Locate the cell with the specified text and output its (x, y) center coordinate. 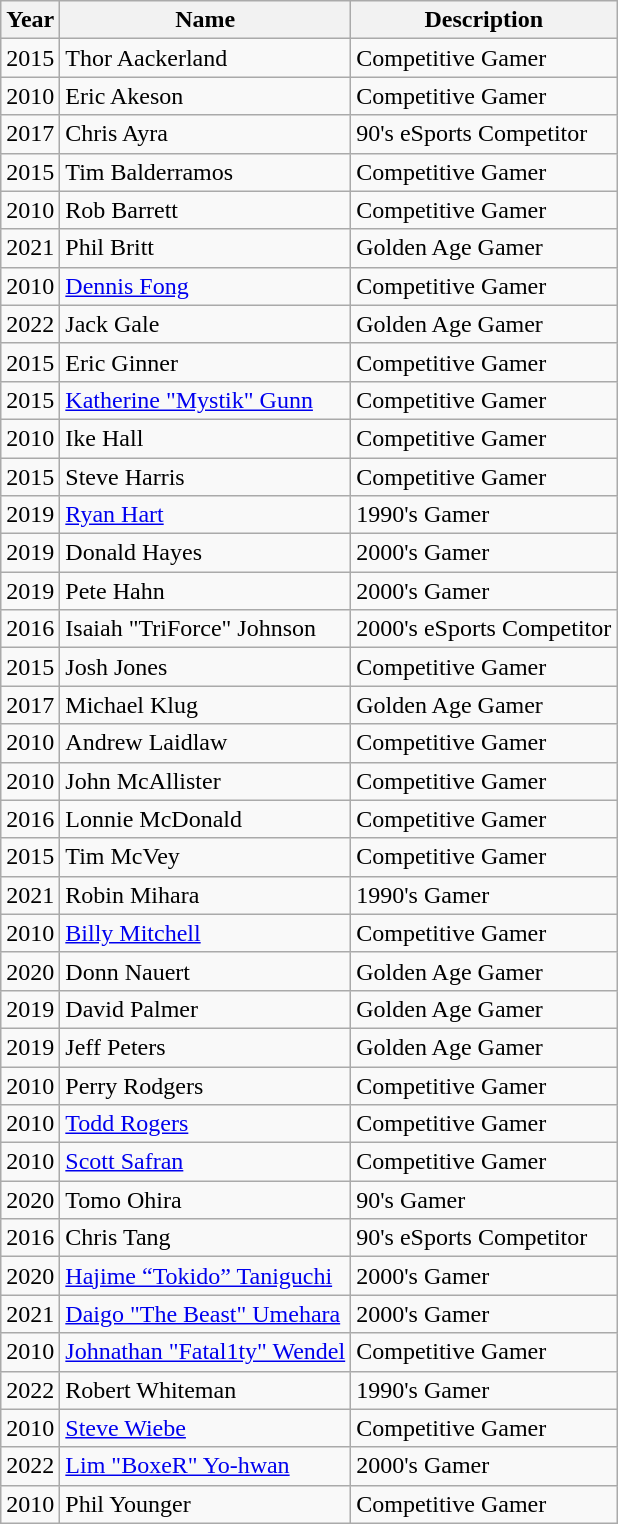
Perry Rodgers (206, 1085)
Eric Akeson (206, 96)
Steve Harris (206, 477)
Donn Nauert (206, 971)
Katherine "Mystik" Gunn (206, 400)
Eric Ginner (206, 362)
Rob Barrett (206, 210)
Description (484, 20)
Tim McVey (206, 857)
Robin Mihara (206, 895)
Donald Hayes (206, 553)
Jeff Peters (206, 1047)
Phil Younger (206, 1504)
Lim "BoxeR" Yo-hwan (206, 1466)
John McAllister (206, 781)
Isaiah "TriForce" Johnson (206, 629)
Scott Safran (206, 1162)
Johnathan "Fatal1ty" Wendel (206, 1352)
Chris Tang (206, 1238)
Dennis Fong (206, 286)
Hajime “Tokido” Taniguchi (206, 1276)
Pete Hahn (206, 591)
90's Gamer (484, 1200)
Josh Jones (206, 667)
Todd Rogers (206, 1124)
Jack Gale (206, 324)
Ryan Hart (206, 515)
Billy Mitchell (206, 933)
Year (30, 20)
David Palmer (206, 1009)
Michael Klug (206, 705)
Name (206, 20)
Steve Wiebe (206, 1428)
Robert Whiteman (206, 1390)
Daigo "The Beast" Umehara (206, 1314)
Ike Hall (206, 438)
2000's eSports Competitor (484, 629)
Tomo Ohira (206, 1200)
Phil Britt (206, 248)
Lonnie McDonald (206, 819)
Chris Ayra (206, 134)
Andrew Laidlaw (206, 743)
Thor Aackerland (206, 58)
Tim Balderramos (206, 172)
